Capture the cell that displays the provided text and extract its [X, Y] central coordinate. 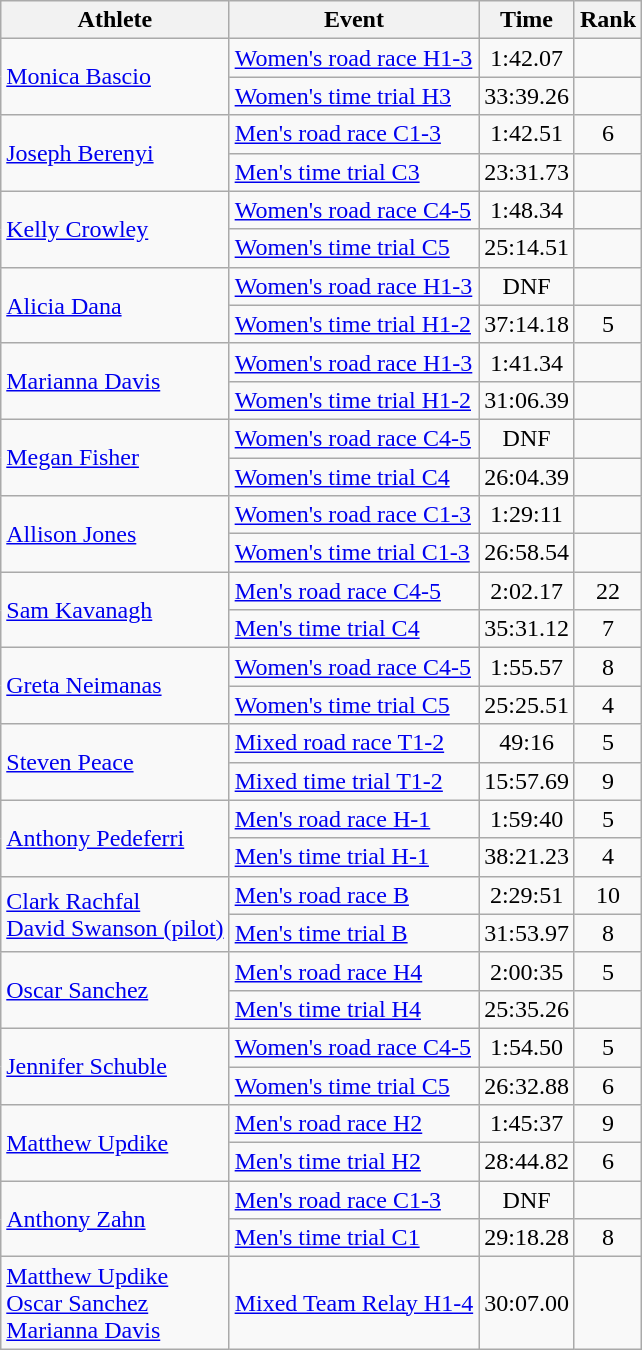
Matthew UpdikeOscar SanchezMarianna Davis [115, 1303]
1:55.57 [527, 667]
35:31.12 [527, 629]
Women's time trial C1-3 [354, 553]
Men's time trial B [354, 933]
Men's road race H2 [354, 1124]
Women's time trial C4 [354, 477]
Event [354, 20]
1:41.34 [527, 362]
Oscar Sanchez [115, 990]
49:16 [527, 743]
1:59:40 [527, 819]
31:06.39 [527, 400]
1:42.51 [527, 134]
Rank [608, 20]
Men's road race C4-5 [354, 591]
Kelly Crowley [115, 229]
Men's time trial C1 [354, 1238]
26:04.39 [527, 477]
Mixed Team Relay H1-4 [354, 1303]
2:29:51 [527, 895]
15:57.69 [527, 781]
22 [608, 591]
26:32.88 [527, 1085]
Matthew Updike [115, 1143]
Allison Jones [115, 534]
1:29:11 [527, 515]
26:58.54 [527, 553]
1:54.50 [527, 1047]
30:07.00 [527, 1303]
Men's time trial H2 [354, 1162]
Greta Neimanas [115, 686]
1:45:37 [527, 1124]
23:31.73 [527, 172]
29:18.28 [527, 1238]
1:42.07 [527, 58]
Joseph Berenyi [115, 153]
28:44.82 [527, 1162]
31:53.97 [527, 933]
10 [608, 895]
Men's road race H4 [354, 971]
38:21.23 [527, 857]
2:00:35 [527, 971]
Alicia Dana [115, 305]
Athlete [115, 20]
Anthony Zahn [115, 1219]
Jennifer Schuble [115, 1066]
Sam Kavanagh [115, 610]
Men's time trial C4 [354, 629]
Steven Peace [115, 762]
Women's road race C1-3 [354, 515]
Anthony Pedeferri [115, 838]
37:14.18 [527, 324]
Time [527, 20]
2:02.17 [527, 591]
Marianna Davis [115, 381]
33:39.26 [527, 96]
Men's road race H-1 [354, 819]
Clark RachfalDavid Swanson (pilot) [115, 914]
Women's time trial H3 [354, 96]
Men's time trial H4 [354, 1009]
Monica Bascio [115, 77]
Men's time trial C3 [354, 172]
7 [608, 629]
1:48.34 [527, 210]
25:25.51 [527, 705]
Men's road race B [354, 895]
Megan Fisher [115, 457]
Mixed time trial T1-2 [354, 781]
25:35.26 [527, 1009]
Mixed road race T1-2 [354, 743]
25:14.51 [527, 248]
Men's time trial H-1 [354, 857]
